Extract the (X, Y) coordinate from the center of the cell holding the provided text.  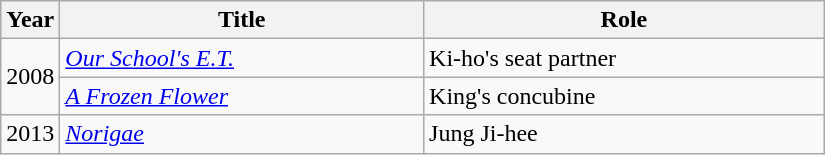
Year (30, 20)
Norigae (242, 134)
A Frozen Flower (242, 96)
Jung Ji-hee (624, 134)
Role (624, 20)
Ki-ho's seat partner (624, 58)
2008 (30, 77)
Our School's E.T. (242, 58)
King's concubine (624, 96)
Title (242, 20)
2013 (30, 134)
